Return the (x, y) coordinate for the center point of the cell that contains the specified text.  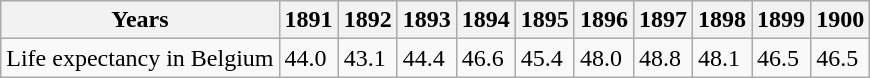
1896 (604, 20)
1893 (426, 20)
44.0 (308, 58)
Years (140, 20)
44.4 (426, 58)
45.4 (544, 58)
Life expectancy in Belgium (140, 58)
1892 (368, 20)
1898 (722, 20)
46.6 (486, 58)
1894 (486, 20)
48.1 (722, 58)
1899 (782, 20)
1897 (662, 20)
48.0 (604, 58)
48.8 (662, 58)
1900 (840, 20)
1891 (308, 20)
43.1 (368, 58)
1895 (544, 20)
